Pinpoint the cell where the given text exists, returning its [x, y] midpoint coordinate. 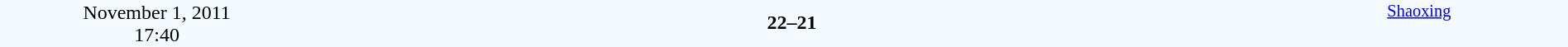
November 1, 201117:40 [157, 23]
22–21 [791, 22]
Shaoxing [1419, 23]
